For the text-containing cell, return its midpoint in (x, y) coordinate format. 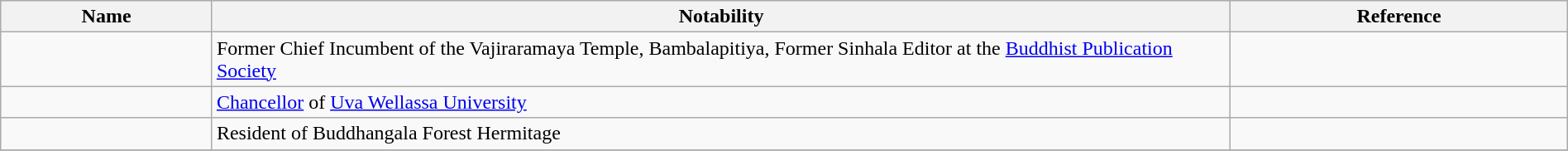
Former Chief Incumbent of the Vajiraramaya Temple, Bambalapitiya, Former Sinhala Editor at the Buddhist Publication Society (721, 60)
Notability (721, 17)
Resident of Buddhangala Forest Hermitage (721, 134)
Chancellor of Uva Wellassa University (721, 102)
Reference (1399, 17)
Name (107, 17)
